Scan for the cell matching the given text and deliver its (X, Y) coordinate at center. 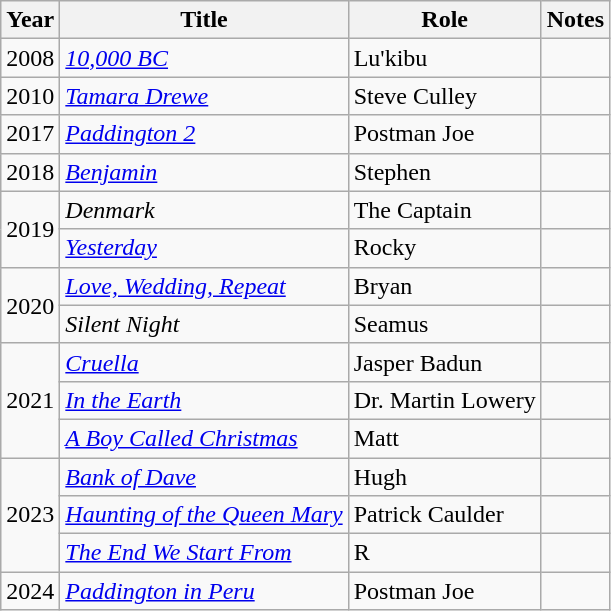
10,000 BC (204, 58)
Paddington 2 (204, 134)
A Boy Called Christmas (204, 438)
Lu'kibu (444, 58)
Patrick Caulder (444, 515)
Dr. Martin Lowery (444, 400)
2024 (30, 591)
2010 (30, 96)
Role (444, 20)
Silent Night (204, 324)
Yesterday (204, 248)
Haunting of the Queen Mary (204, 515)
Title (204, 20)
2008 (30, 58)
Steve Culley (444, 96)
Bryan (444, 286)
Bank of Dave (204, 477)
2020 (30, 305)
Paddington in Peru (204, 591)
2021 (30, 400)
The End We Start From (204, 553)
The Captain (444, 210)
In the Earth (204, 400)
Love, Wedding, Repeat (204, 286)
Jasper Badun (444, 362)
Stephen (444, 172)
Tamara Drewe (204, 96)
Hugh (444, 477)
2018 (30, 172)
Notes (575, 20)
Year (30, 20)
2023 (30, 515)
Benjamin (204, 172)
Denmark (204, 210)
Matt (444, 438)
Seamus (444, 324)
2017 (30, 134)
R (444, 553)
Rocky (444, 248)
Cruella (204, 362)
2019 (30, 229)
